Provide the (X, Y) coordinate of the cell's center where the given text is located.  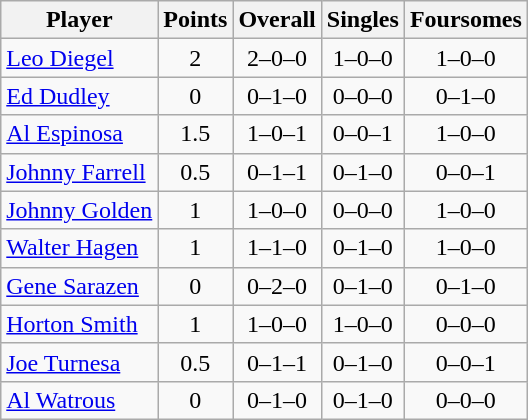
Singles (362, 20)
1–0–1 (277, 134)
Gene Sarazen (80, 286)
Johnny Farrell (80, 172)
Joe Turnesa (80, 362)
Ed Dudley (80, 96)
1.5 (196, 134)
Walter Hagen (80, 248)
1–1–0 (277, 248)
Al Espinosa (80, 134)
Player (80, 20)
Johnny Golden (80, 210)
2–0–0 (277, 58)
Leo Diegel (80, 58)
Al Watrous (80, 400)
Foursomes (466, 20)
Points (196, 20)
0–2–0 (277, 286)
Horton Smith (80, 324)
Overall (277, 20)
2 (196, 58)
